Detect which cell encompasses the target text, then output its (x, y) center coordinate. 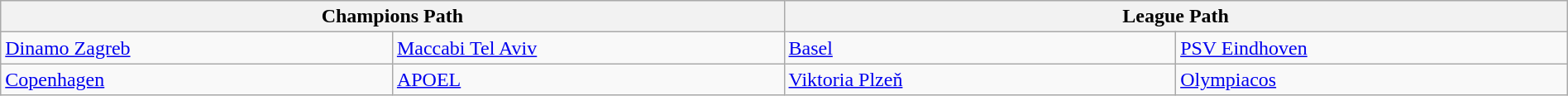
Champions Path (392, 17)
APOEL (588, 79)
Viktoria Plzeň (980, 79)
PSV Eindhoven (1372, 48)
League Path (1176, 17)
Dinamo Zagreb (197, 48)
Olympiacos (1372, 79)
Maccabi Tel Aviv (588, 48)
Basel (980, 48)
Copenhagen (197, 79)
